From the cell containing the given text, extract its center point as (X, Y) coordinate. 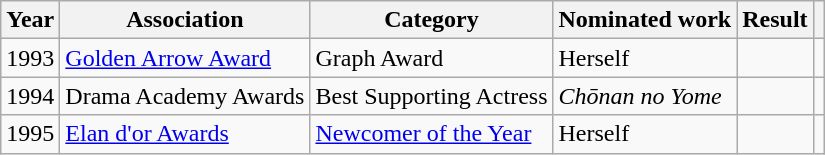
Best Supporting Actress (432, 96)
1994 (30, 96)
Association (185, 20)
Drama Academy Awards (185, 96)
Category (432, 20)
1995 (30, 134)
Result (775, 20)
1993 (30, 58)
Chōnan no Yome (645, 96)
Golden Arrow Award (185, 58)
Newcomer of the Year (432, 134)
Year (30, 20)
Elan d'or Awards (185, 134)
Graph Award (432, 58)
Nominated work (645, 20)
